Extract the [X, Y] coordinate from the center of the cell holding the provided text.  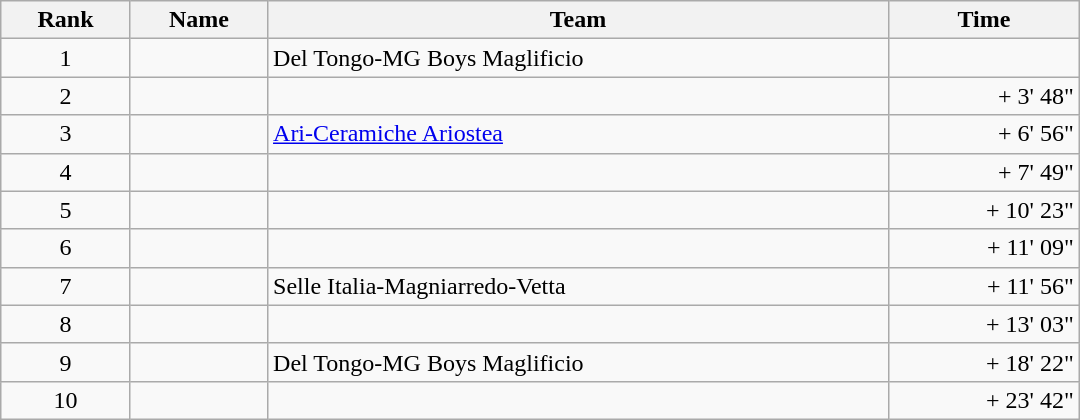
+ 18' 22" [984, 362]
Time [984, 20]
+ 3' 48" [984, 96]
3 [66, 134]
8 [66, 324]
2 [66, 96]
Ari-Ceramiche Ariostea [578, 134]
+ 7' 49" [984, 172]
6 [66, 248]
Rank [66, 20]
+ 23' 42" [984, 400]
5 [66, 210]
Team [578, 20]
+ 6' 56" [984, 134]
+ 10' 23" [984, 210]
Selle Italia-Magniarredo-Vetta [578, 286]
1 [66, 58]
4 [66, 172]
+ 11' 56" [984, 286]
Name [198, 20]
9 [66, 362]
10 [66, 400]
+ 13' 03" [984, 324]
+ 11' 09" [984, 248]
7 [66, 286]
